For the text-containing cell, return its midpoint in (x, y) coordinate format. 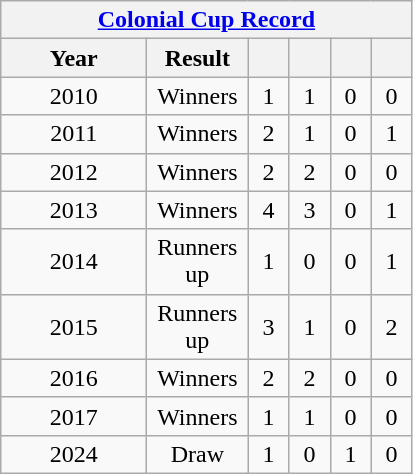
2011 (74, 134)
2024 (74, 454)
2015 (74, 326)
2016 (74, 378)
2014 (74, 262)
2010 (74, 96)
2013 (74, 210)
Result (198, 58)
Draw (198, 454)
2017 (74, 416)
4 (268, 210)
Colonial Cup Record (206, 20)
Year (74, 58)
2012 (74, 172)
